Provide the (x, y) coordinate of the cell's center where the given text is located.  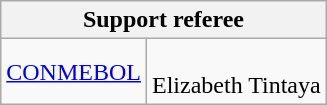
Elizabeth Tintaya (236, 72)
CONMEBOL (74, 72)
Support referee (164, 20)
